Output the [X, Y] coordinate of the center of the cell containing the given text.  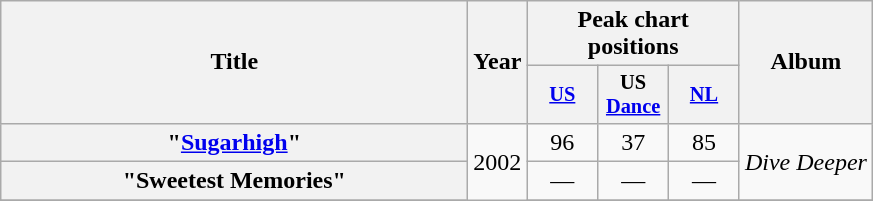
Peak chart positions [634, 34]
US Dance [634, 95]
US [562, 95]
96 [562, 142]
NL [704, 95]
85 [704, 142]
Dive Deeper [806, 161]
Year [498, 62]
37 [634, 142]
"Sugarhigh" [234, 142]
Title [234, 62]
"Sweetest Memories" [234, 181]
Album [806, 62]
2002 [498, 161]
